Scan for the cell matching the given text and deliver its (X, Y) coordinate at center. 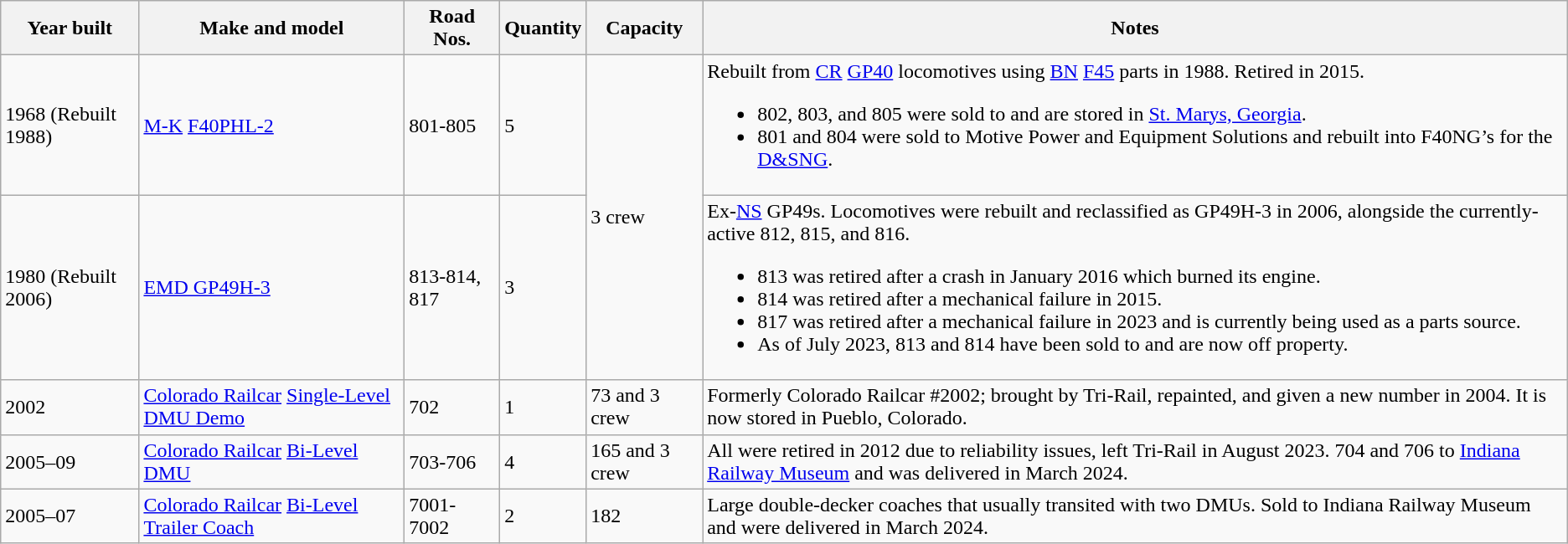
Colorado Railcar Bi-Level DMU (271, 462)
813-814, 817 (452, 288)
1968 (Rebuilt 1988) (70, 126)
165 and 3 crew (645, 462)
1980 (Rebuilt 2006) (70, 288)
2002 (70, 407)
Year built (70, 28)
4 (543, 462)
3 crew (645, 218)
Large double-decker coaches that usually transited with two DMUs. Sold to Indiana Railway Museum and were delivered in March 2024. (1136, 516)
703-706 (452, 462)
M-K F40PHL-2 (271, 126)
702 (452, 407)
2005–09 (70, 462)
3 (543, 288)
73 and 3 crew (645, 407)
182 (645, 516)
Colorado Railcar Single-Level DMU Demo (271, 407)
2 (543, 516)
801-805 (452, 126)
Road Nos. (452, 28)
Colorado Railcar Bi-Level Trailer Coach (271, 516)
Capacity (645, 28)
Notes (1136, 28)
1 (543, 407)
2005–07 (70, 516)
5 (543, 126)
Quantity (543, 28)
Formerly Colorado Railcar #2002; brought by Tri-Rail, repainted, and given a new number in 2004. It is now stored in Pueblo, Colorado. (1136, 407)
7001-7002 (452, 516)
EMD GP49H-3 (271, 288)
Make and model (271, 28)
